Scan for the cell matching the given text and deliver its (x, y) coordinate at center. 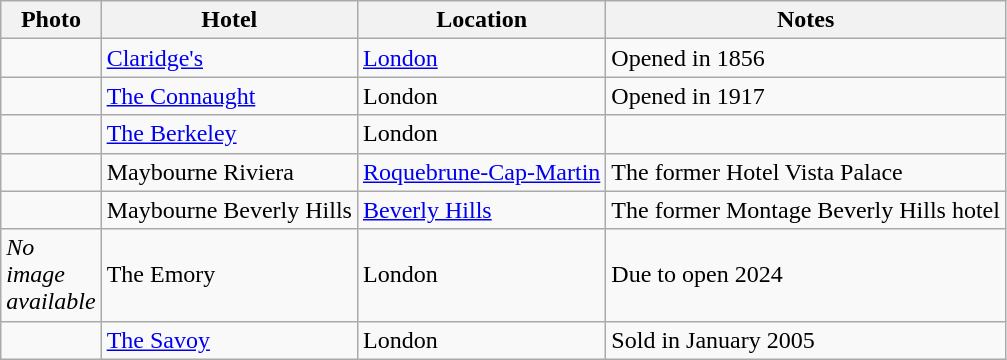
Noimageavailable (51, 275)
The Savoy (229, 340)
Roquebrune-Cap-Martin (481, 172)
Notes (806, 20)
The former Hotel Vista Palace (806, 172)
Maybourne Riviera (229, 172)
Maybourne Beverly Hills (229, 210)
The Berkeley (229, 134)
Due to open 2024 (806, 275)
Hotel (229, 20)
Location (481, 20)
Claridge's (229, 58)
Beverly Hills (481, 210)
The Emory (229, 275)
The former Montage Beverly Hills hotel (806, 210)
The Connaught (229, 96)
Photo (51, 20)
Opened in 1856 (806, 58)
Opened in 1917 (806, 96)
Sold in January 2005 (806, 340)
